Pinpoint the cell where the given text exists, returning its [x, y] midpoint coordinate. 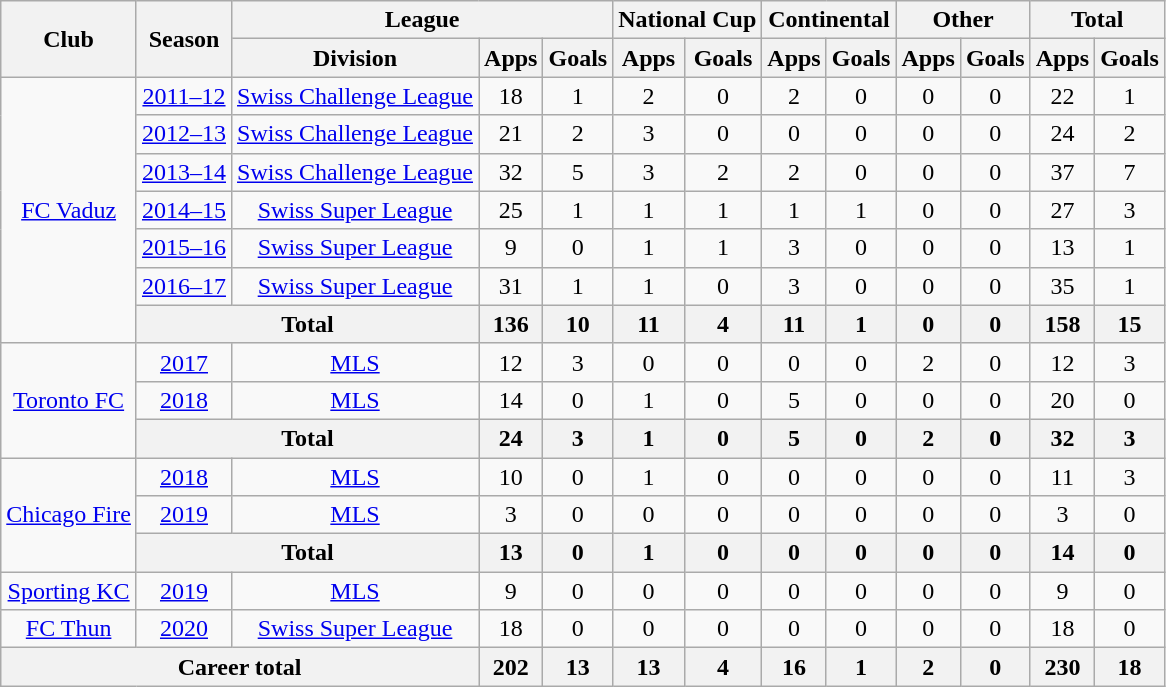
21 [511, 134]
Sporting KC [69, 591]
16 [794, 667]
Club [69, 39]
202 [511, 667]
230 [1062, 667]
Chicago Fire [69, 515]
2017 [184, 362]
2016–17 [184, 286]
20 [1062, 400]
League [422, 20]
35 [1062, 286]
15 [1130, 324]
Other [963, 20]
2020 [184, 629]
Division [356, 58]
2014–15 [184, 210]
22 [1062, 96]
2013–14 [184, 172]
2011–12 [184, 96]
Season [184, 39]
31 [511, 286]
FC Thun [69, 629]
National Cup [688, 20]
FC Vaduz [69, 210]
Toronto FC [69, 400]
37 [1062, 172]
136 [511, 324]
25 [511, 210]
27 [1062, 210]
Career total [240, 667]
158 [1062, 324]
7 [1130, 172]
2012–13 [184, 134]
2015–16 [184, 248]
Continental [829, 20]
